Find where the given text appears and provide that cell's center as (x, y) coordinate. 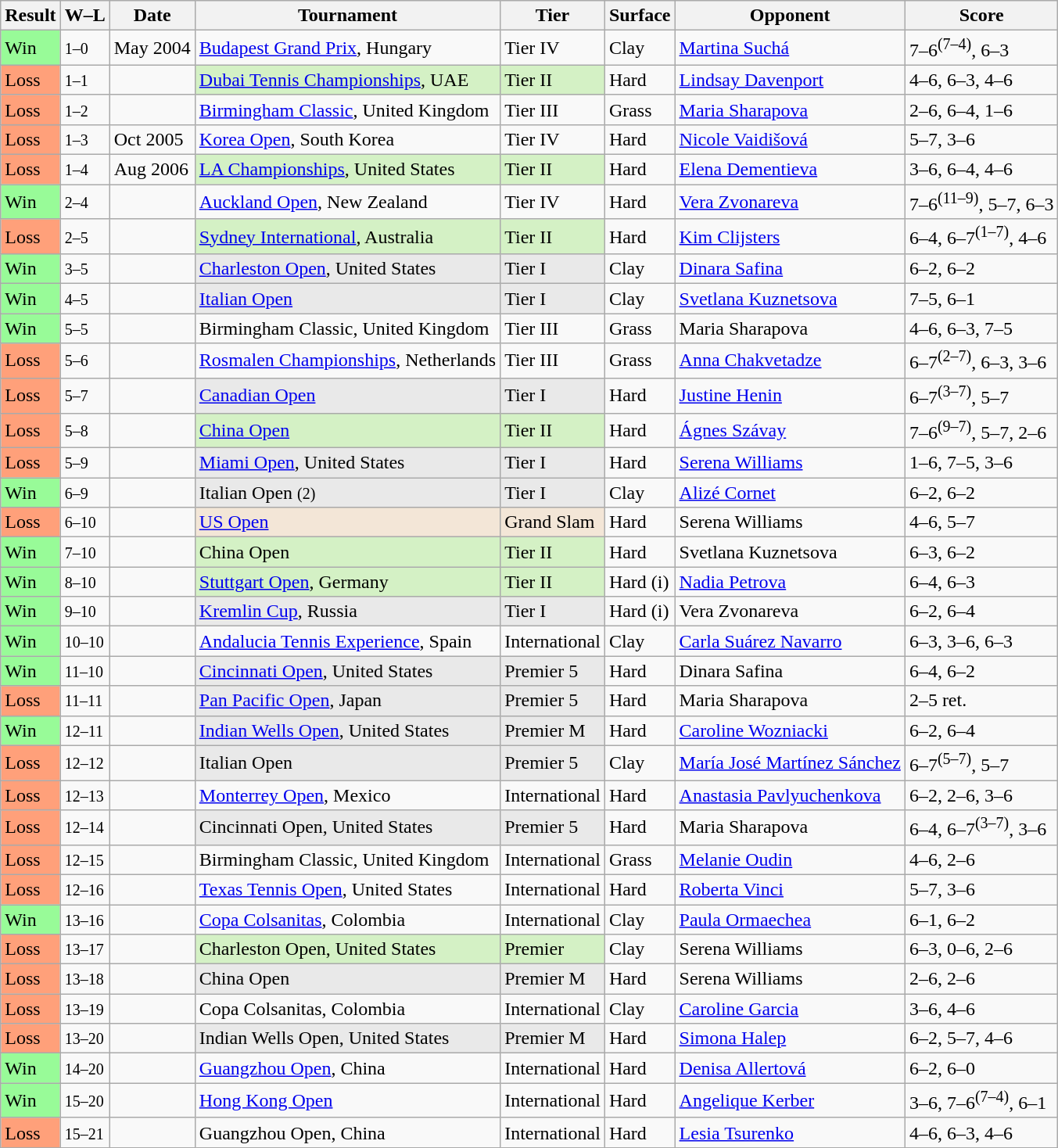
6–4, 6–7(1–7), 4–6 (981, 236)
5–6 (84, 361)
13–16 (84, 919)
Monterrey Open, Mexico (347, 795)
15–20 (84, 1101)
11–11 (84, 701)
Elena Dementieva (790, 170)
Premier (553, 949)
6–2, 2–6, 3–6 (981, 795)
6–3, 3–6, 6–3 (981, 641)
Tournament (347, 16)
6–2, 5–7, 4–6 (981, 1039)
Date (152, 16)
LA Championships, United States (347, 170)
Roberta Vinci (790, 889)
4–6, 2–6 (981, 859)
Aug 2006 (152, 170)
2–6, 6–4, 1–6 (981, 109)
12–16 (84, 889)
Alizé Cornet (790, 493)
13–17 (84, 949)
Simona Halep (790, 1039)
2–6, 2–6 (981, 979)
13–20 (84, 1039)
6–4, 6–3 (981, 582)
12–12 (84, 763)
Budapest Grand Prix, Hungary (347, 48)
6–4, 6–2 (981, 671)
Ágnes Szávay (790, 430)
Nadia Petrova (790, 582)
2–5 (84, 236)
4–6, 5–7 (981, 522)
6–2, 6–0 (981, 1068)
4–6, 6–3, 7–5 (981, 328)
Lesia Tsurenko (790, 1132)
Caroline Wozniacki (790, 730)
13–18 (84, 979)
Rosmalen Championships, Netherlands (347, 361)
Martina Suchá (790, 48)
2–4 (84, 202)
1–4 (84, 170)
12–13 (84, 795)
Anastasia Pavlyuchenkova (790, 795)
7–6(9–7), 5–7, 2–6 (981, 430)
Dubai Tennis Championships, UAE (347, 80)
Denisa Allertová (790, 1068)
3–6, 7–6(7–4), 6–1 (981, 1101)
Opponent (790, 16)
6–4, 6–7(3–7), 3–6 (981, 827)
Angelique Kerber (790, 1101)
1–2 (84, 109)
9–10 (84, 612)
Andalucia Tennis Experience, Spain (347, 641)
1–0 (84, 48)
14–20 (84, 1068)
Texas Tennis Open, United States (347, 889)
3–5 (84, 269)
6–7(3–7), 5–7 (981, 396)
11–10 (84, 671)
Korea Open, South Korea (347, 139)
Tier (553, 16)
Grand Slam (553, 522)
10–10 (84, 641)
5–9 (84, 463)
Oct 2005 (152, 139)
6–1, 6–2 (981, 919)
María José Martínez Sánchez (790, 763)
1–1 (84, 80)
Stuttgart Open, Germany (347, 582)
Surface (640, 16)
Italian Open (2) (347, 493)
12–15 (84, 859)
6–7(2–7), 6–3, 3–6 (981, 361)
1–3 (84, 139)
Auckland Open, New Zealand (347, 202)
US Open (347, 522)
Kremlin Cup, Russia (347, 612)
Hong Kong Open (347, 1101)
Caroline Garcia (790, 1009)
6–3, 0–6, 2–6 (981, 949)
W–L (84, 16)
Kim Clijsters (790, 236)
Justine Henin (790, 396)
6–9 (84, 493)
Result (30, 16)
1–6, 7–5, 3–6 (981, 463)
6–3, 6–2 (981, 552)
Melanie Oudin (790, 859)
7–5, 6–1 (981, 299)
Pan Pacific Open, Japan (347, 701)
5–5 (84, 328)
Nicole Vaidišová (790, 139)
Carla Suárez Navarro (790, 641)
May 2004 (152, 48)
15–21 (84, 1132)
2–5 ret. (981, 701)
6–7(5–7), 5–7 (981, 763)
7–6(11–9), 5–7, 6–3 (981, 202)
3–6, 4–6 (981, 1009)
8–10 (84, 582)
7–10 (84, 552)
7–6(7–4), 6–3 (981, 48)
3–6, 6–4, 4–6 (981, 170)
Miami Open, United States (347, 463)
12–11 (84, 730)
Sydney International, Australia (347, 236)
Score (981, 16)
Lindsay Davenport (790, 80)
13–19 (84, 1009)
5–8 (84, 430)
5–7 (84, 396)
4–5 (84, 299)
Canadian Open (347, 396)
Anna Chakvetadze (790, 361)
12–14 (84, 827)
6–10 (84, 522)
Paula Ormaechea (790, 919)
